From the cell containing the given text, extract its center point as [X, Y] coordinate. 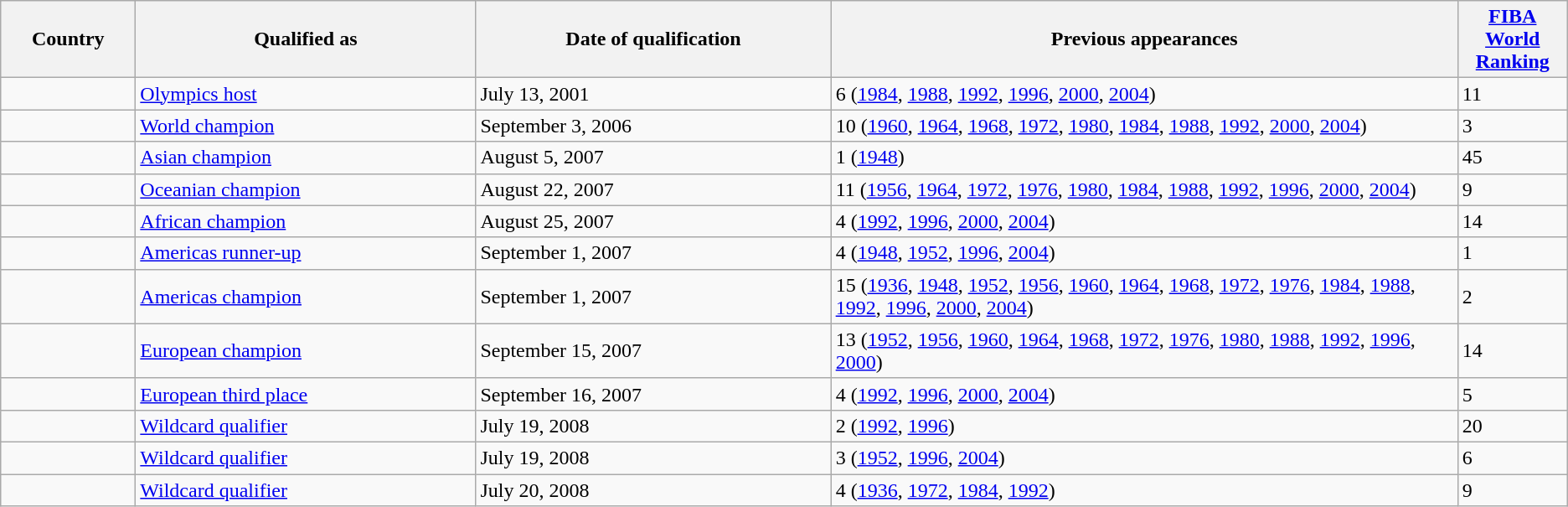
1 [1513, 253]
11 (1956, 1964, 1972, 1976, 1980, 1984, 1988, 1992, 1996, 2000, 2004) [1144, 189]
Asian champion [306, 158]
1 (1948) [1144, 158]
4 (1936, 1972, 1984, 1992) [1144, 490]
FIBA World Ranking [1513, 39]
European third place [306, 394]
4 (1948, 1952, 1996, 2004) [1144, 253]
5 [1513, 394]
July 13, 2001 [653, 94]
6 [1513, 458]
World champion [306, 126]
45 [1513, 158]
September 15, 2007 [653, 350]
August 5, 2007 [653, 158]
3 (1952, 1996, 2004) [1144, 458]
10 (1960, 1964, 1968, 1972, 1980, 1984, 1988, 1992, 2000, 2004) [1144, 126]
August 25, 2007 [653, 221]
Date of qualification [653, 39]
3 [1513, 126]
15 (1936, 1948, 1952, 1956, 1960, 1964, 1968, 1972, 1976, 1984, 1988, 1992, 1996, 2000, 2004) [1144, 297]
2 (1992, 1996) [1144, 426]
Oceanian champion [306, 189]
African champion [306, 221]
6 (1984, 1988, 1992, 1996, 2000, 2004) [1144, 94]
September 16, 2007 [653, 394]
Country [69, 39]
September 3, 2006 [653, 126]
Previous appearances [1144, 39]
13 (1952, 1956, 1960, 1964, 1968, 1972, 1976, 1980, 1988, 1992, 1996, 2000) [1144, 350]
2 [1513, 297]
European champion [306, 350]
Americas runner-up [306, 253]
July 20, 2008 [653, 490]
Qualified as [306, 39]
August 22, 2007 [653, 189]
11 [1513, 94]
20 [1513, 426]
Americas champion [306, 297]
Olympics host [306, 94]
